From the cell containing the given text, extract its center point as (x, y) coordinate. 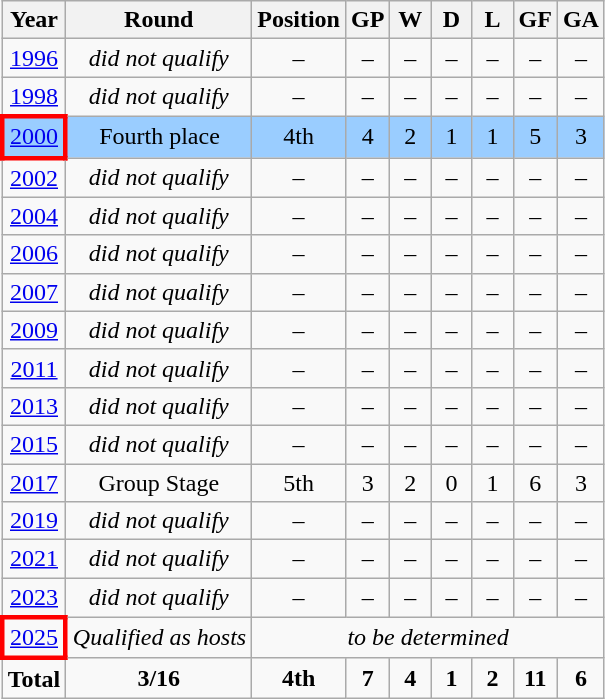
5 (535, 136)
2015 (34, 444)
2006 (34, 254)
2023 (34, 598)
2013 (34, 406)
2019 (34, 521)
W (410, 20)
3/16 (159, 678)
Position (299, 20)
1998 (34, 97)
Qualified as hosts (159, 638)
GF (535, 20)
2002 (34, 178)
Fourth place (159, 136)
5th (299, 483)
Year (34, 20)
2011 (34, 368)
Group Stage (159, 483)
GA (580, 20)
to be determined (428, 638)
GP (367, 20)
Round (159, 20)
7 (367, 678)
11 (535, 678)
Total (34, 678)
L (492, 20)
1996 (34, 58)
2007 (34, 292)
2021 (34, 559)
D (452, 20)
2017 (34, 483)
2009 (34, 330)
2004 (34, 216)
2000 (34, 136)
0 (452, 483)
2025 (34, 638)
